Locate the cell with the specified text and output its [x, y] center coordinate. 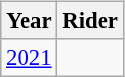
2021 [29, 58]
Rider [90, 21]
Year [29, 21]
